Locate the cell with the specified text and output its [x, y] center coordinate. 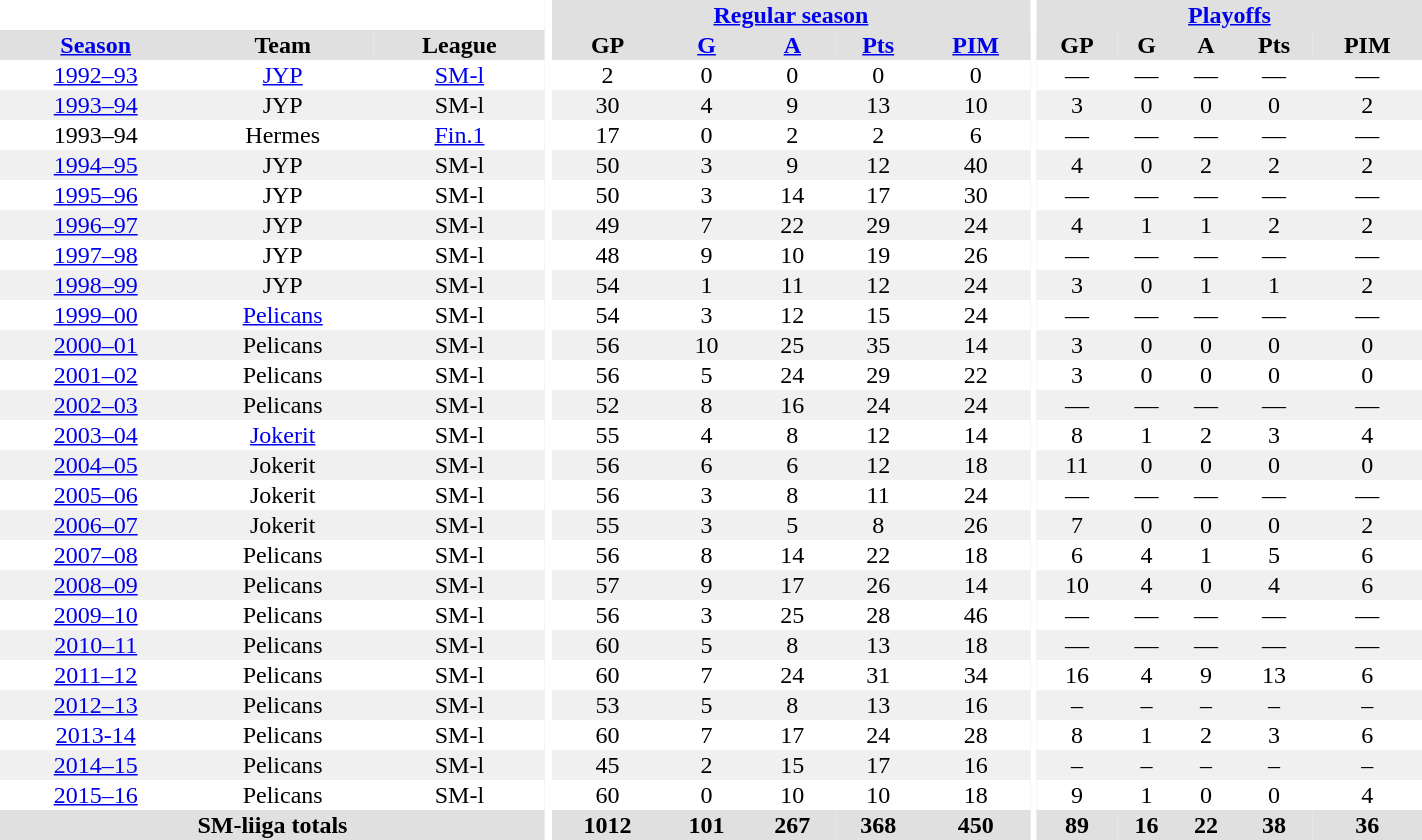
2008–09 [96, 585]
45 [607, 765]
19 [878, 255]
38 [1274, 825]
368 [878, 825]
2006–07 [96, 525]
57 [607, 585]
Hermes [282, 135]
2003–04 [96, 435]
450 [976, 825]
2015–16 [96, 795]
2004–05 [96, 465]
31 [878, 675]
48 [607, 255]
2009–10 [96, 615]
1994–95 [96, 165]
1996–97 [96, 225]
2002–03 [96, 405]
2000–01 [96, 345]
2013-14 [96, 735]
2001–02 [96, 375]
Fin.1 [460, 135]
53 [607, 705]
2005–06 [96, 495]
46 [976, 615]
League [460, 45]
34 [976, 675]
1012 [607, 825]
2007–08 [96, 555]
40 [976, 165]
36 [1368, 825]
1999–00 [96, 315]
89 [1077, 825]
1998–99 [96, 285]
1992–93 [96, 75]
35 [878, 345]
Team [282, 45]
2010–11 [96, 645]
2011–12 [96, 675]
Season [96, 45]
Playoffs [1230, 15]
101 [707, 825]
267 [792, 825]
1997–98 [96, 255]
1995–96 [96, 195]
2014–15 [96, 765]
Regular season [790, 15]
49 [607, 225]
52 [607, 405]
SM-liiga totals [272, 825]
2012–13 [96, 705]
